Capture the cell that displays the provided text and extract its (x, y) central coordinate. 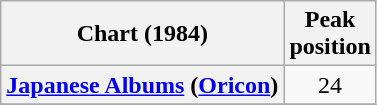
Peakposition (330, 34)
Japanese Albums (Oricon) (142, 85)
Chart (1984) (142, 34)
24 (330, 85)
